Identify which cell holds the provided text, then report its (x, y) central coordinate. 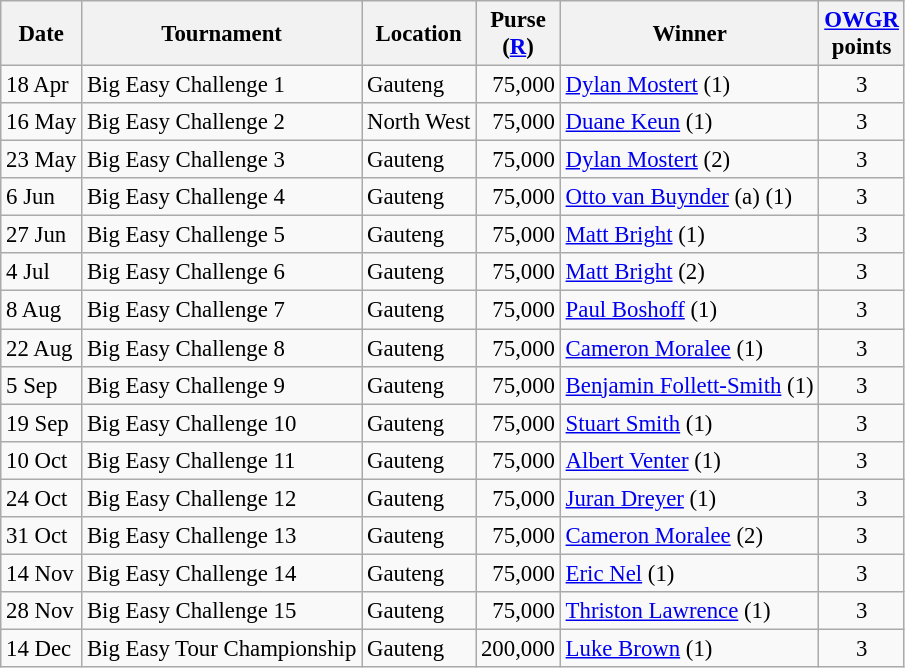
Dylan Mostert (1) (690, 85)
Matt Bright (1) (690, 235)
Juran Dreyer (1) (690, 498)
Luke Brown (1) (690, 648)
Stuart Smith (1) (690, 423)
Date (42, 34)
Big Easy Challenge 13 (222, 536)
Winner (690, 34)
Eric Nel (1) (690, 573)
6 Jun (42, 197)
Location (419, 34)
Dylan Mostert (2) (690, 160)
31 Oct (42, 536)
Big Easy Challenge 1 (222, 85)
Big Easy Challenge 6 (222, 273)
Big Easy Tour Championship (222, 648)
Cameron Moralee (1) (690, 348)
27 Jun (42, 235)
Big Easy Challenge 10 (222, 423)
200,000 (518, 648)
Big Easy Challenge 7 (222, 310)
Big Easy Challenge 4 (222, 197)
Benjamin Follett-Smith (1) (690, 385)
28 Nov (42, 611)
Big Easy Challenge 3 (222, 160)
Big Easy Challenge 2 (222, 122)
Cameron Moralee (2) (690, 536)
Purse(R) (518, 34)
Otto van Buynder (a) (1) (690, 197)
Big Easy Challenge 14 (222, 573)
5 Sep (42, 385)
Big Easy Challenge 5 (222, 235)
19 Sep (42, 423)
23 May (42, 160)
4 Jul (42, 273)
Big Easy Challenge 15 (222, 611)
Thriston Lawrence (1) (690, 611)
18 Apr (42, 85)
14 Dec (42, 648)
14 Nov (42, 573)
Big Easy Challenge 11 (222, 460)
North West (419, 122)
Big Easy Challenge 12 (222, 498)
Albert Venter (1) (690, 460)
OWGRpoints (862, 34)
Tournament (222, 34)
22 Aug (42, 348)
Matt Bright (2) (690, 273)
Duane Keun (1) (690, 122)
Big Easy Challenge 8 (222, 348)
16 May (42, 122)
8 Aug (42, 310)
Paul Boshoff (1) (690, 310)
24 Oct (42, 498)
Big Easy Challenge 9 (222, 385)
10 Oct (42, 460)
